From the cell containing the given text, extract its center point as (X, Y) coordinate. 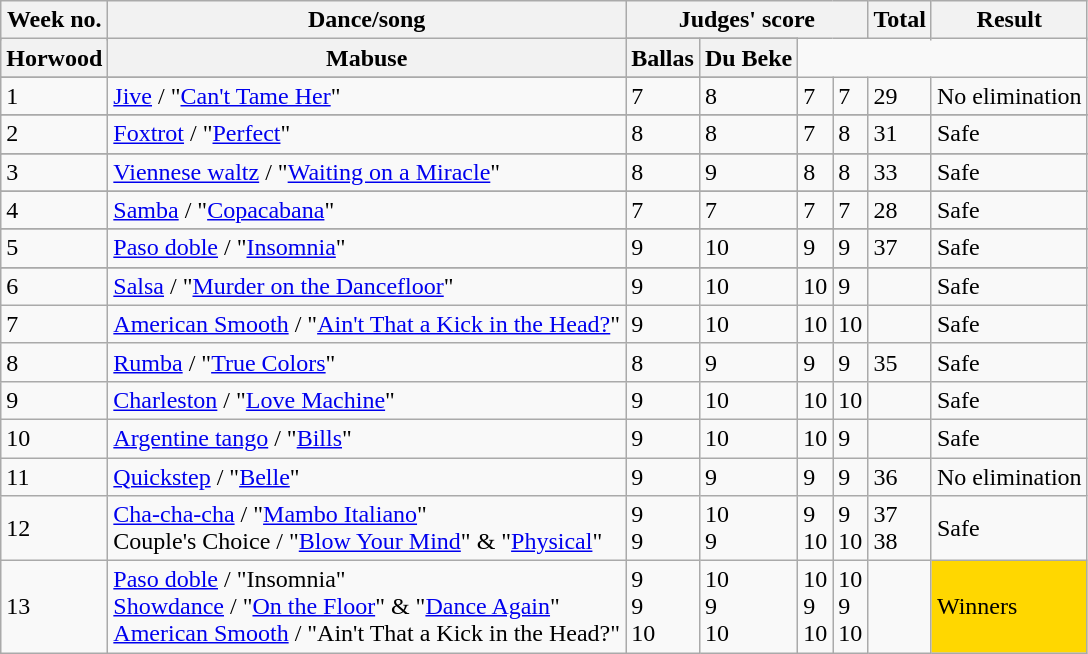
3 (54, 172)
Foxtrot / "Perfect" (367, 134)
1 (54, 96)
109 (748, 528)
Du Beke (748, 58)
Judges' score (747, 20)
Jive / "Can't Tame Her" (367, 96)
28 (900, 210)
American Smooth / "Ain't That a Kick in the Head?" (367, 324)
36 (900, 477)
Week no. (54, 20)
13 (54, 607)
2 (54, 134)
Argentine tango / "Bills" (367, 438)
Winners (1009, 607)
11 (54, 477)
6 (54, 286)
Viennese waltz / "Waiting on a Miracle" (367, 172)
9910 (663, 607)
Mabuse (367, 58)
29 (900, 96)
31 (900, 134)
99 (663, 528)
Horwood (54, 58)
35 (900, 362)
3738 (900, 528)
Quickstep / "Belle" (367, 477)
Ballas (663, 58)
Charleston / "Love Machine" (367, 400)
12 (54, 528)
Paso doble / "Insomnia" (367, 248)
Rumba / "True Colors" (367, 362)
Cha-cha-cha / "Mambo Italiano"Couple's Choice / "Blow Your Mind" & "Physical" (367, 528)
Dance/song (367, 20)
Paso doble / "Insomnia"Showdance / "On the Floor" & "Dance Again"American Smooth / "Ain't That a Kick in the Head?" (367, 607)
5 (54, 248)
Result (1009, 20)
Salsa / "Murder on the Dancefloor" (367, 286)
Samba / "Copacabana" (367, 210)
4 (54, 210)
33 (900, 172)
37 (900, 248)
Total (900, 20)
